Output the (X, Y) coordinate of the center of the cell containing the given text.  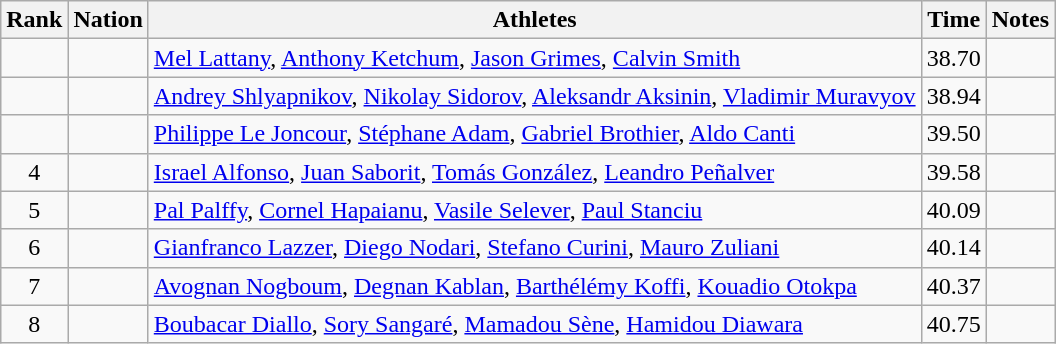
5 (34, 210)
Nation (108, 20)
Avognan Nogboum, Degnan Kablan, Barthélémy Koffi, Kouadio Otokpa (534, 286)
39.58 (954, 172)
Notes (1020, 20)
38.94 (954, 96)
Athletes (534, 20)
Pal Palffy, Cornel Hapaianu, Vasile Selever, Paul Stanciu (534, 210)
38.70 (954, 58)
Boubacar Diallo, Sory Sangaré, Mamadou Sène, Hamidou Diawara (534, 324)
Mel Lattany, Anthony Ketchum, Jason Grimes, Calvin Smith (534, 58)
Time (954, 20)
39.50 (954, 134)
40.75 (954, 324)
Andrey Shlyapnikov, Nikolay Sidorov, Aleksandr Aksinin, Vladimir Muravyov (534, 96)
Israel Alfonso, Juan Saborit, Tomás González, Leandro Peñalver (534, 172)
40.37 (954, 286)
Rank (34, 20)
4 (34, 172)
40.14 (954, 248)
40.09 (954, 210)
Philippe Le Joncour, Stéphane Adam, Gabriel Brothier, Aldo Canti (534, 134)
8 (34, 324)
6 (34, 248)
7 (34, 286)
Gianfranco Lazzer, Diego Nodari, Stefano Curini, Mauro Zuliani (534, 248)
